Pinpoint the cell where the given text exists, returning its (X, Y) midpoint coordinate. 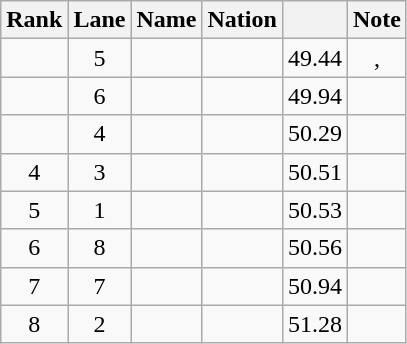
50.51 (314, 172)
50.29 (314, 134)
50.94 (314, 286)
50.53 (314, 210)
Nation (242, 20)
51.28 (314, 324)
50.56 (314, 248)
49.44 (314, 58)
1 (100, 210)
3 (100, 172)
Name (166, 20)
, (376, 58)
Rank (34, 20)
Note (376, 20)
Lane (100, 20)
2 (100, 324)
49.94 (314, 96)
